Extract the (x, y) coordinate from the center of the cell holding the provided text.  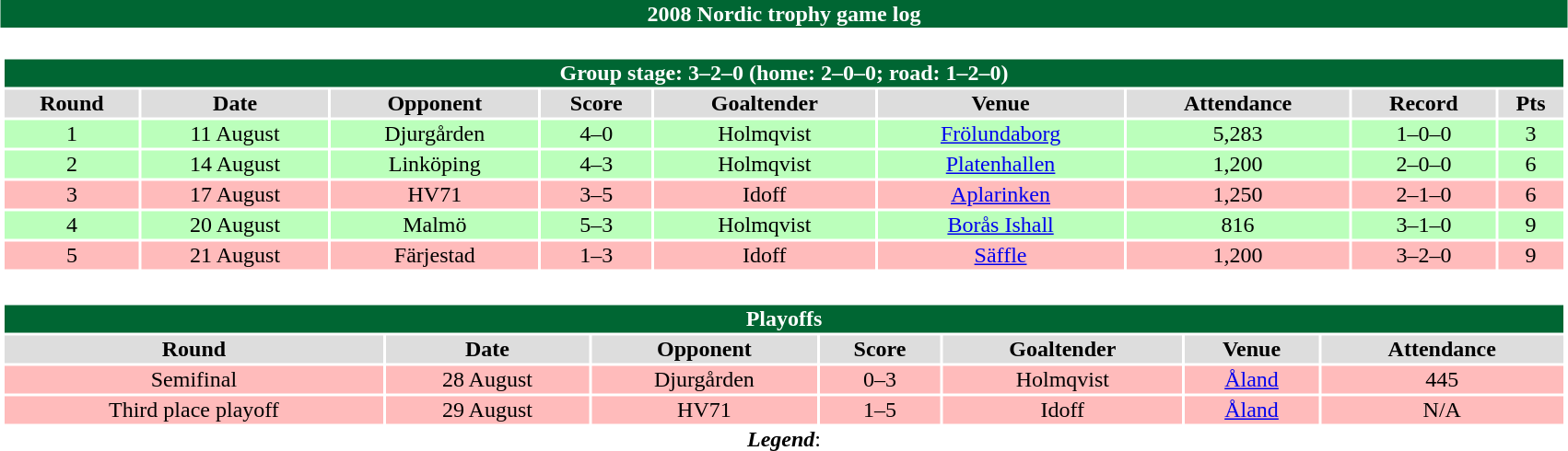
Group stage: 3–2–0 (home: 2–0–0; road: 1–2–0) (783, 73)
0–3 (881, 380)
1 (72, 133)
4–3 (596, 165)
3–2–0 (1423, 255)
Säffle (1000, 255)
Third place playoff (193, 410)
Record (1423, 104)
3–1–0 (1423, 225)
4–0 (596, 133)
4 (72, 225)
816 (1238, 225)
Semifinal (193, 380)
5,283 (1238, 133)
N/A (1443, 410)
Färjestad (435, 255)
Pts (1530, 104)
2008 Nordic trophy game log (784, 14)
20 August (236, 225)
Platenhallen (1000, 165)
29 August (488, 410)
1–0–0 (1423, 133)
Borås Ishall (1000, 225)
5 (72, 255)
Aplarinken (1000, 194)
Linköping (435, 165)
2 (72, 165)
11 August (236, 133)
445 (1443, 380)
Playoffs (783, 319)
1–5 (881, 410)
1–3 (596, 255)
28 August (488, 380)
2–1–0 (1423, 194)
1,250 (1238, 194)
14 August (236, 165)
Malmö (435, 225)
Frölundaborg (1000, 133)
17 August (236, 194)
2–0–0 (1423, 165)
3–5 (596, 194)
5–3 (596, 225)
21 August (236, 255)
